Search for the cell housing the specified text and yield its [x, y] center coordinate. 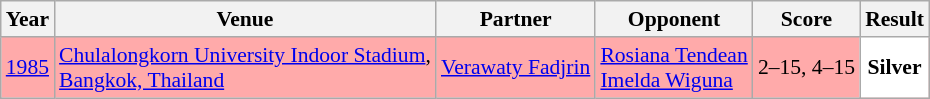
Opponent [674, 19]
Rosiana Tendean Imelda Wiguna [674, 68]
Result [894, 19]
2–15, 4–15 [806, 68]
Partner [516, 19]
Year [28, 19]
Venue [245, 19]
Chulalongkorn University Indoor Stadium, Bangkok, Thailand [245, 68]
Silver [894, 68]
Score [806, 19]
1985 [28, 68]
Verawaty Fadjrin [516, 68]
